Locate the cell with the specified text and output its [X, Y] center coordinate. 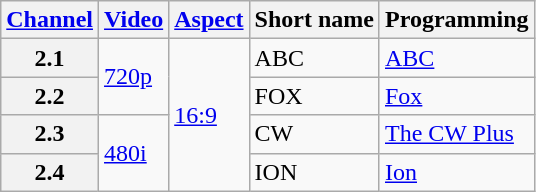
CW [314, 134]
720p [134, 77]
2.4 [50, 172]
Aspect [209, 20]
Short name [314, 20]
Video [134, 20]
ION [314, 172]
480i [134, 153]
2.1 [50, 58]
2.3 [50, 134]
The CW Plus [456, 134]
Fox [456, 96]
Ion [456, 172]
Channel [50, 20]
16:9 [209, 115]
FOX [314, 96]
2.2 [50, 96]
Programming [456, 20]
